Identify which cell holds the provided text, then report its [X, Y] central coordinate. 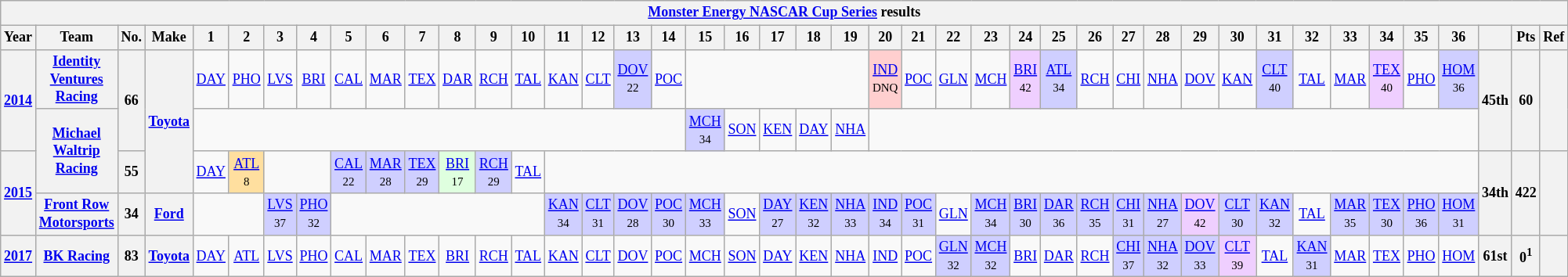
KAN31 [1312, 256]
ATL34 [1059, 79]
HOM36 [1458, 79]
DAY27 [778, 214]
Year [19, 38]
20 [885, 38]
33 [1350, 38]
19 [851, 38]
Identity Ventures Racing [77, 79]
NHA32 [1163, 256]
Team [77, 38]
NHA33 [851, 214]
GLN32 [953, 256]
27 [1129, 38]
DOV42 [1200, 214]
Pts [1526, 38]
2015 [19, 192]
Ref [1554, 38]
18 [814, 38]
Front Row Motorsports [77, 214]
5 [349, 38]
TEX40 [1387, 79]
IND34 [885, 214]
DOV33 [1200, 256]
2014 [19, 100]
2 [246, 38]
2017 [19, 256]
Monster Energy NASCAR Cup Series results [785, 13]
CLT30 [1237, 214]
25 [1059, 38]
28 [1163, 38]
KEN32 [814, 214]
29 [1200, 38]
MAR35 [1350, 214]
POC31 [919, 214]
45th [1496, 100]
DOV28 [633, 214]
83 [132, 256]
KAN34 [563, 214]
RCH29 [493, 172]
TEX30 [1387, 214]
422 [1526, 192]
24 [1026, 38]
PHO32 [313, 214]
MAR28 [385, 172]
ATL8 [246, 172]
13 [633, 38]
No. [132, 38]
4 [313, 38]
6 [385, 38]
CHI [1129, 79]
31 [1275, 38]
MCH33 [705, 214]
Make [169, 38]
55 [132, 172]
KAN32 [1275, 214]
66 [132, 100]
15 [705, 38]
CAL22 [349, 172]
01 [1526, 256]
36 [1458, 38]
TEX29 [422, 172]
12 [598, 38]
PHO36 [1421, 214]
61st [1496, 256]
35 [1421, 38]
34th [1496, 192]
22 [953, 38]
POC30 [669, 214]
DOV22 [633, 79]
NHA27 [1163, 214]
BRI17 [457, 172]
HOM31 [1458, 214]
ATL [246, 256]
CLT40 [1275, 79]
Michael Waltrip Racing [77, 150]
BRI30 [1026, 214]
MCH32 [991, 256]
21 [919, 38]
16 [742, 38]
1 [211, 38]
14 [669, 38]
10 [528, 38]
HOM [1458, 256]
BK Racing [77, 256]
11 [563, 38]
CLT39 [1237, 256]
DAR36 [1059, 214]
3 [280, 38]
INDDNQ [885, 79]
CHI37 [1129, 256]
CLT31 [598, 214]
26 [1095, 38]
RCH35 [1095, 214]
32 [1312, 38]
17 [778, 38]
BRI42 [1026, 79]
23 [991, 38]
IND [885, 256]
9 [493, 38]
7 [422, 38]
LVS37 [280, 214]
60 [1526, 100]
Ford [169, 214]
30 [1237, 38]
8 [457, 38]
CHI31 [1129, 214]
